Detect which cell encompasses the target text, then output its (X, Y) center coordinate. 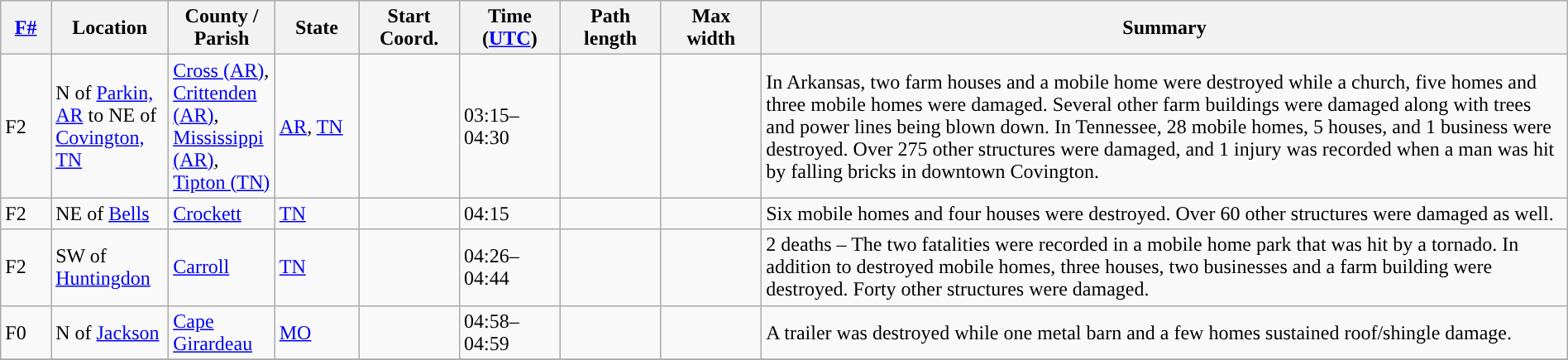
A trailer was destroyed while one metal barn and a few homes sustained roof/shingle damage. (1164, 333)
AR, TN (316, 126)
N of Parkin, AR to NE of Covington, TN (110, 126)
Carroll (222, 267)
Cross (AR), Crittenden (AR), Mississippi (AR), Tipton (TN) (222, 126)
04:15 (509, 214)
Time (UTC) (509, 28)
03:15–04:30 (509, 126)
Path length (610, 28)
04:58–04:59 (509, 333)
N of Jackson (110, 333)
Summary (1164, 28)
MO (316, 333)
NE of Bells (110, 214)
Max width (711, 28)
Location (110, 28)
State (316, 28)
County / Parish (222, 28)
Cape Girardeau (222, 333)
04:26–04:44 (509, 267)
Start Coord. (409, 28)
SW of Huntingdon (110, 267)
Six mobile homes and four houses were destroyed. Over 60 other structures were damaged as well. (1164, 214)
Crockett (222, 214)
F# (26, 28)
F0 (26, 333)
